Determine the (X, Y) coordinate at the center of the cell enclosing the given text.  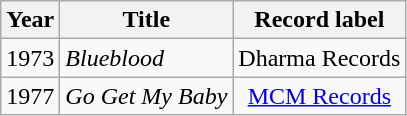
Go Get My Baby (146, 96)
Dharma Records (320, 58)
MCM Records (320, 96)
1977 (30, 96)
Title (146, 20)
Blueblood (146, 58)
1973 (30, 58)
Year (30, 20)
Record label (320, 20)
